Provide the (X, Y) coordinate of the cell's center where the given text is located.  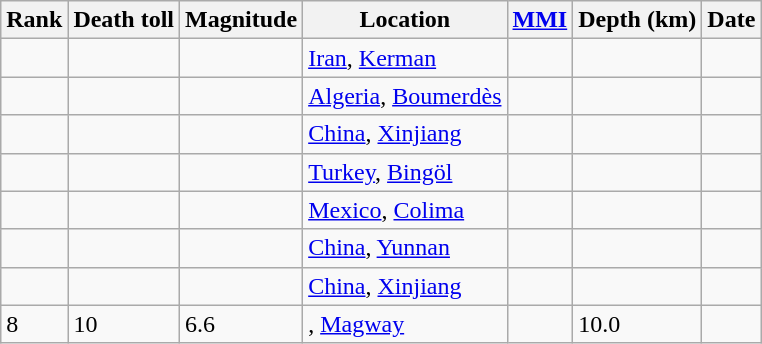
Mexico, Colima (405, 210)
10.0 (638, 324)
10 (124, 324)
Rank (34, 20)
, Magway (405, 324)
Algeria, Boumerdès (405, 96)
MMI (540, 20)
Turkey, Bingöl (405, 172)
Location (405, 20)
Iran, Kerman (405, 58)
Date (732, 20)
Death toll (124, 20)
Depth (km) (638, 20)
6.6 (242, 324)
8 (34, 324)
Magnitude (242, 20)
China, Yunnan (405, 248)
